Determine the (x, y) coordinate at the center of the cell enclosing the given text.  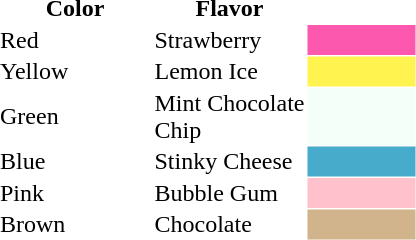
Stinky Cheese (230, 161)
Mint Chocolate Chip (230, 116)
Bubble Gum (230, 193)
Lemon Ice (230, 71)
Strawberry (230, 40)
Chocolate (230, 225)
